Return (x, y) of the center of cell containing provided text 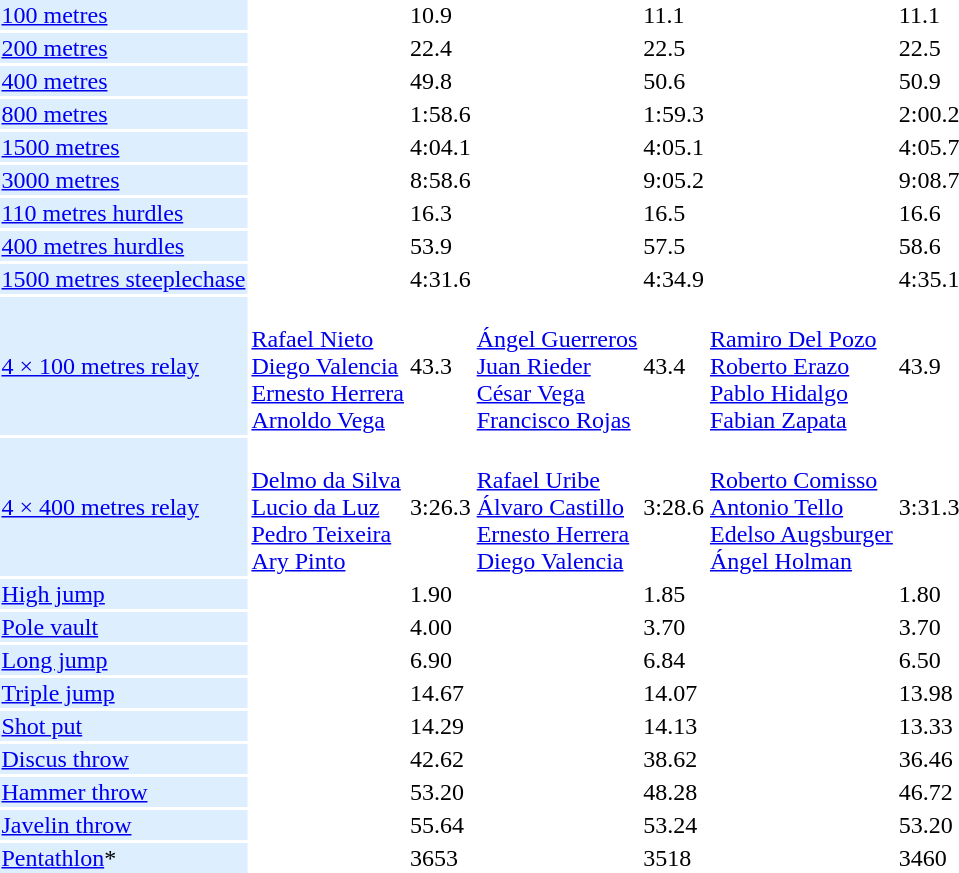
High jump (124, 594)
Long jump (124, 660)
Discus throw (124, 759)
9:05.2 (674, 180)
3000 metres (124, 180)
400 metres (124, 81)
3518 (674, 858)
4:34.9 (674, 279)
53.24 (674, 825)
3653 (440, 858)
48.28 (674, 792)
14.67 (440, 693)
Rafael NietoDiego ValenciaErnesto HerreraArnoldo Vega (328, 366)
3.70 (674, 627)
200 metres (124, 48)
16.5 (674, 213)
1:58.6 (440, 114)
57.5 (674, 246)
14.29 (440, 726)
Ángel GuerrerosJuan RiederCésar VegaFrancisco Rojas (557, 366)
10.9 (440, 15)
43.3 (440, 366)
Pole vault (124, 627)
3:26.3 (440, 507)
110 metres hurdles (124, 213)
6.90 (440, 660)
3:28.6 (674, 507)
14.13 (674, 726)
43.4 (674, 366)
4 × 400 metres relay (124, 507)
100 metres (124, 15)
1500 metres (124, 147)
38.62 (674, 759)
Shot put (124, 726)
42.62 (440, 759)
8:58.6 (440, 180)
Triple jump (124, 693)
22.5 (674, 48)
4:04.1 (440, 147)
4:05.1 (674, 147)
22.4 (440, 48)
Javelin throw (124, 825)
Ramiro Del PozoRoberto ErazoPablo HidalgoFabian Zapata (801, 366)
Hammer throw (124, 792)
4.00 (440, 627)
4:31.6 (440, 279)
Delmo da SilvaLucio da LuzPedro TeixeiraAry Pinto (328, 507)
Rafael UribeÁlvaro CastilloErnesto HerreraDiego Valencia (557, 507)
53.20 (440, 792)
800 metres (124, 114)
1.90 (440, 594)
14.07 (674, 693)
50.6 (674, 81)
1500 metres steeplechase (124, 279)
6.84 (674, 660)
4 × 100 metres relay (124, 366)
49.8 (440, 81)
1:59.3 (674, 114)
400 metres hurdles (124, 246)
Pentathlon* (124, 858)
11.1 (674, 15)
53.9 (440, 246)
55.64 (440, 825)
16.3 (440, 213)
Roberto ComissoAntonio TelloEdelso AugsburgerÁngel Holman (801, 507)
1.85 (674, 594)
